Capture the cell that displays the provided text and extract its [x, y] central coordinate. 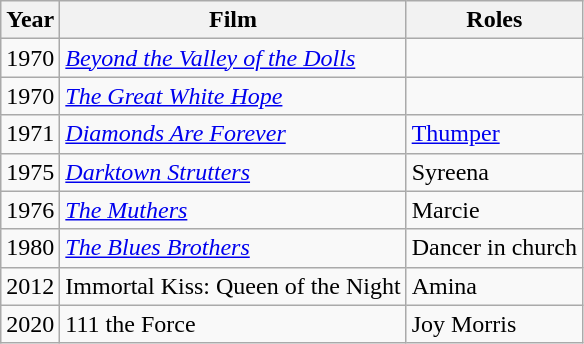
2020 [30, 324]
1976 [30, 210]
Film [233, 20]
Year [30, 20]
Syreena [494, 172]
Joy Morris [494, 324]
Dancer in church [494, 248]
The Blues Brothers [233, 248]
2012 [30, 286]
Darktown Strutters [233, 172]
1980 [30, 248]
The Great White Hope [233, 96]
Marcie [494, 210]
Thumper [494, 134]
111 the Force [233, 324]
Immortal Kiss: Queen of the Night [233, 286]
1971 [30, 134]
Roles [494, 20]
Beyond the Valley of the Dolls [233, 58]
Diamonds Are Forever [233, 134]
The Muthers [233, 210]
1975 [30, 172]
Amina [494, 286]
